Scan for the cell matching the given text and deliver its [X, Y] coordinate at center. 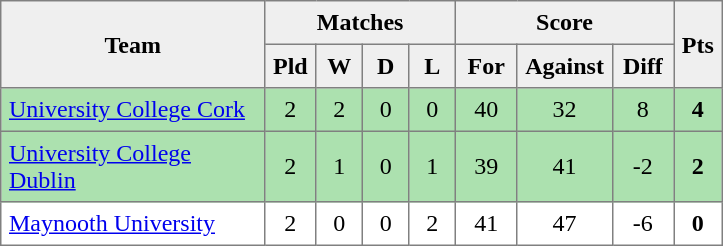
D [385, 66]
40 [486, 110]
8 [643, 110]
-6 [643, 224]
Score [564, 23]
Pld [290, 66]
L [432, 66]
For [486, 66]
Matches [360, 23]
University College Dublin [133, 166]
University College Cork [133, 110]
32 [564, 110]
W [339, 66]
Maynooth University [133, 224]
-2 [643, 166]
39 [486, 166]
4 [698, 110]
Against [564, 66]
Pts [698, 44]
Team [133, 44]
47 [564, 224]
Diff [643, 66]
